From the cell containing the given text, extract its center point as [x, y] coordinate. 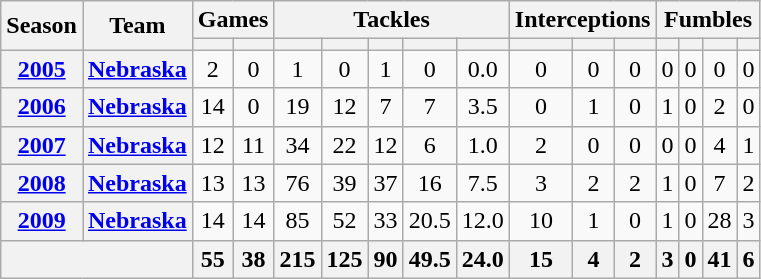
76 [298, 183]
90 [386, 259]
Fumbles [708, 20]
12.0 [482, 221]
Tackles [392, 20]
0.0 [482, 69]
52 [344, 221]
2008 [42, 183]
10 [540, 221]
24.0 [482, 259]
1.0 [482, 145]
215 [298, 259]
3.5 [482, 107]
33 [386, 221]
20.5 [430, 221]
125 [344, 259]
Season [42, 26]
2005 [42, 69]
28 [720, 221]
19 [298, 107]
16 [430, 183]
Interceptions [582, 20]
Games [233, 20]
2009 [42, 221]
55 [212, 259]
37 [386, 183]
39 [344, 183]
11 [254, 145]
38 [254, 259]
49.5 [430, 259]
85 [298, 221]
7.5 [482, 183]
2007 [42, 145]
41 [720, 259]
22 [344, 145]
Team [137, 26]
15 [540, 259]
2006 [42, 107]
34 [298, 145]
